For the text-containing cell, return its midpoint in (X, Y) coordinate format. 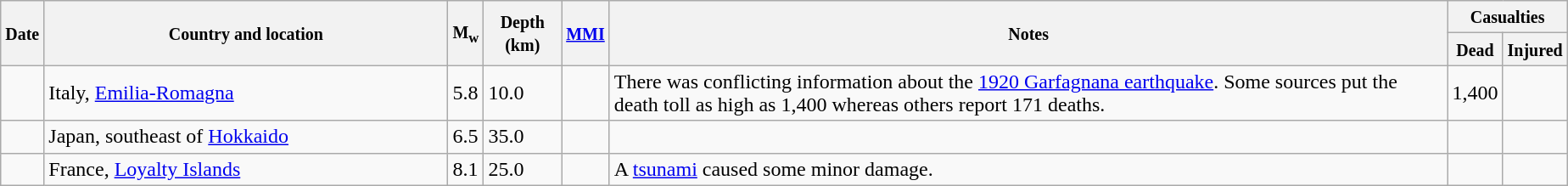
France, Loyalty Islands (246, 169)
Casualties (1507, 17)
MMI (585, 33)
Notes (1028, 33)
Country and location (246, 33)
Italy, Emilia-Romagna (246, 93)
10.0 (523, 93)
6.5 (466, 137)
A tsunami caused some minor damage. (1028, 169)
Depth (km) (523, 33)
8.1 (466, 169)
25.0 (523, 169)
Date (22, 33)
Dead (1475, 49)
5.8 (466, 93)
Japan, southeast of Hokkaido (246, 137)
Mw (466, 33)
35.0 (523, 137)
Injured (1535, 49)
1,400 (1475, 93)
